Find where the given text appears and provide that cell's center as [x, y] coordinate. 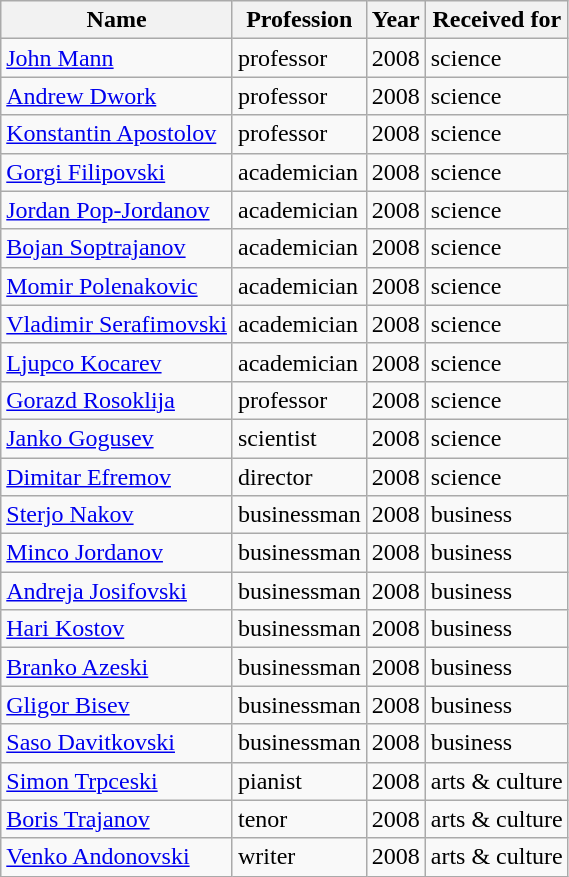
Vladimir Serafimovski [117, 324]
Saso Davitkovski [117, 743]
Simon Trpceski [117, 781]
Gorazd Rosoklija [117, 400]
Name [117, 20]
Received for [496, 20]
Venko Andonovski [117, 857]
Sterjo Nakov [117, 515]
Gorgi Filipovski [117, 172]
pianist [299, 781]
Andreja Josifovski [117, 591]
Jordan Pop-Jordanov [117, 210]
scientist [299, 438]
director [299, 477]
Profession [299, 20]
Year [396, 20]
writer [299, 857]
Dimitar Efremov [117, 477]
Hari Kostov [117, 629]
tenor [299, 819]
Gligor Bisev [117, 705]
Momir Polenakovic [117, 286]
Branko Azeski [117, 667]
Boris Trajanov [117, 819]
John Mann [117, 58]
Andrew Dwork [117, 96]
Bojan Soptrajanov [117, 248]
Ljupco Kocarev [117, 362]
Janko Gogusev [117, 438]
Konstantin Apostolov [117, 134]
Minco Jordanov [117, 553]
